Identify which cell holds the provided text, then report its [x, y] central coordinate. 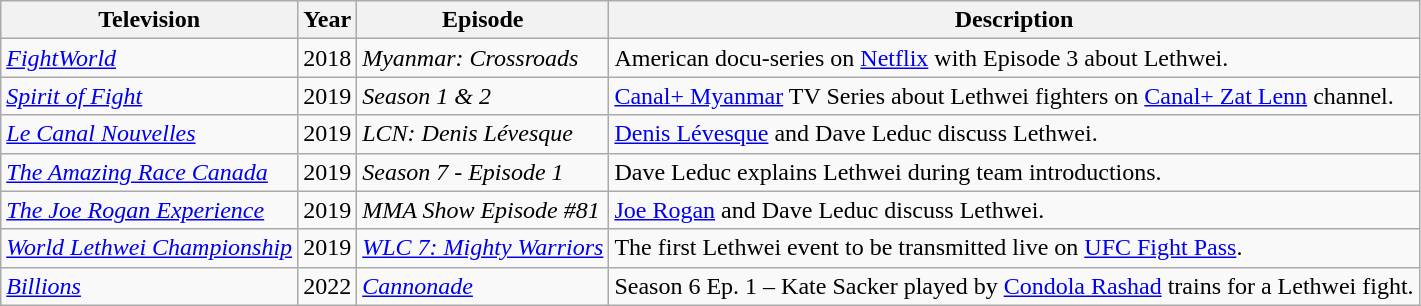
The Joe Rogan Experience [150, 210]
Spirit of Fight [150, 96]
Le Canal Nouvelles [150, 134]
The first Lethwei event to be transmitted live on UFC Fight Pass. [1014, 248]
Season 1 & 2 [483, 96]
Description [1014, 20]
Episode [483, 20]
Billions [150, 286]
Joe Rogan and Dave Leduc discuss Lethwei. [1014, 210]
2022 [328, 286]
Denis Lévesque and Dave Leduc discuss Lethwei. [1014, 134]
WLC 7: Mighty Warriors [483, 248]
Canal+ Myanmar TV Series about Lethwei fighters on Canal+ Zat Lenn channel. [1014, 96]
MMA Show Episode #81 [483, 210]
Myanmar: Crossroads [483, 58]
Television [150, 20]
Season 6 Ep. 1 – Kate Sacker played by Condola Rashad trains for a Lethwei fight. [1014, 286]
FightWorld [150, 58]
American docu-series on Netflix with Episode 3 about Lethwei. [1014, 58]
Cannonade [483, 286]
2018 [328, 58]
World Lethwei Championship [150, 248]
LCN: Denis Lévesque [483, 134]
The Amazing Race Canada [150, 172]
Dave Leduc explains Lethwei during team introductions. [1014, 172]
Year [328, 20]
Season 7 - Episode 1 [483, 172]
